For the text-containing cell, return its midpoint in (X, Y) coordinate format. 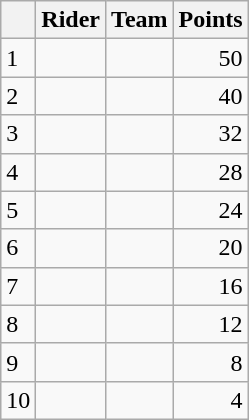
20 (210, 248)
16 (210, 286)
40 (210, 96)
5 (18, 210)
Points (210, 20)
9 (18, 362)
12 (210, 324)
32 (210, 134)
7 (18, 286)
1 (18, 58)
Team (140, 20)
Rider (71, 20)
10 (18, 400)
3 (18, 134)
28 (210, 172)
24 (210, 210)
2 (18, 96)
6 (18, 248)
50 (210, 58)
